Extract the [X, Y] coordinate from the center of the cell holding the provided text.  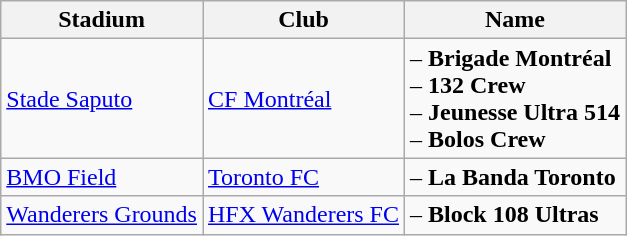
Name [516, 20]
– La Banda Toronto [516, 177]
Wanderers Grounds [102, 215]
BMO Field [102, 177]
Stadium [102, 20]
Stade Saputo [102, 98]
– Brigade Montréal – 132 Crew – Jeunesse Ultra 514 – Bolos Crew [516, 98]
– Block 108 Ultras [516, 215]
Toronto FC [303, 177]
Club [303, 20]
CF Montréal [303, 98]
HFX Wanderers FC [303, 215]
